Provide the (X, Y) coordinate of the cell's center where the given text is located.  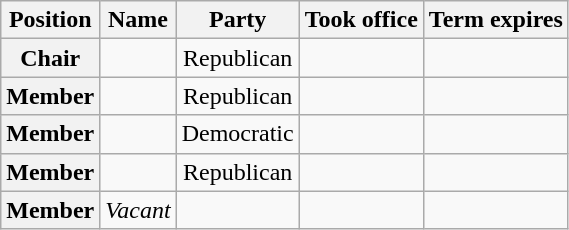
Vacant (138, 210)
Party (238, 20)
Term expires (496, 20)
Chair (50, 58)
Democratic (238, 134)
Took office (361, 20)
Name (138, 20)
Position (50, 20)
